Scan for the cell matching the given text and deliver its (x, y) coordinate at center. 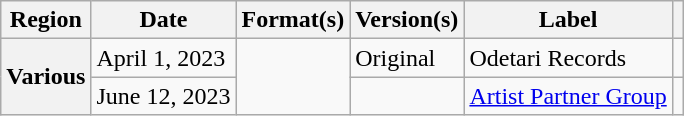
April 1, 2023 (164, 58)
Odetari Records (568, 58)
Date (164, 20)
Original (407, 58)
Region (46, 20)
Artist Partner Group (568, 96)
June 12, 2023 (164, 96)
Various (46, 77)
Label (568, 20)
Format(s) (293, 20)
Version(s) (407, 20)
